From the cell containing the given text, extract its center point as [X, Y] coordinate. 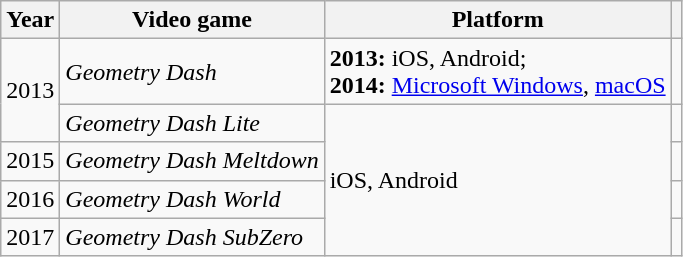
Geometry Dash World [192, 199]
Year [30, 20]
Video game [192, 20]
Geometry Dash Lite [192, 123]
Geometry Dash SubZero [192, 237]
Geometry Dash [192, 72]
2015 [30, 161]
2013 [30, 90]
2017 [30, 237]
iOS, Android [498, 180]
Platform [498, 20]
2016 [30, 199]
Geometry Dash Meltdown [192, 161]
2013: iOS, Android; 2014: Microsoft Windows, macOS [498, 72]
